Locate the cell with the specified text and output its [x, y] center coordinate. 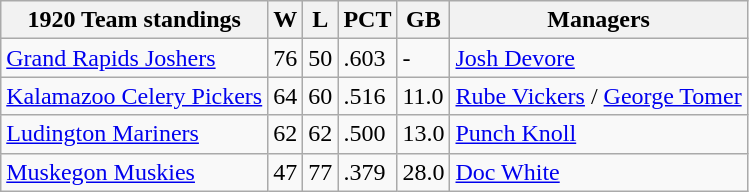
L [320, 20]
76 [286, 58]
64 [286, 96]
Managers [598, 20]
28.0 [424, 172]
.500 [368, 134]
11.0 [424, 96]
W [286, 20]
.379 [368, 172]
47 [286, 172]
Rube Vickers / George Tomer [598, 96]
Kalamazoo Celery Pickers [134, 96]
PCT [368, 20]
Josh Devore [598, 58]
60 [320, 96]
Muskegon Muskies [134, 172]
.603 [368, 58]
Grand Rapids Joshers [134, 58]
- [424, 58]
Punch Knoll [598, 134]
GB [424, 20]
1920 Team standings [134, 20]
Ludington Mariners [134, 134]
Doc White [598, 172]
.516 [368, 96]
77 [320, 172]
13.0 [424, 134]
50 [320, 58]
